Pinpoint the cell where the given text exists, returning its [X, Y] midpoint coordinate. 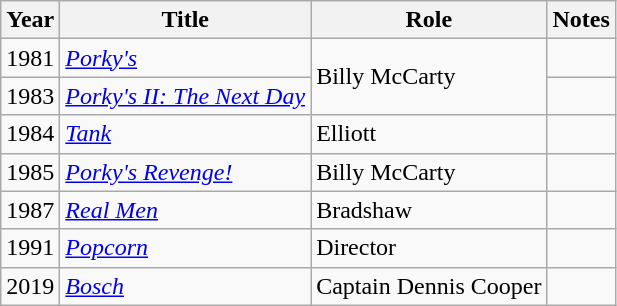
1983 [30, 96]
1991 [30, 248]
1985 [30, 172]
Role [429, 20]
Popcorn [186, 248]
1981 [30, 58]
Porky's [186, 58]
Title [186, 20]
1987 [30, 210]
Elliott [429, 134]
Captain Dennis Cooper [429, 286]
Director [429, 248]
Porky's II: The Next Day [186, 96]
Bradshaw [429, 210]
Notes [581, 20]
Real Men [186, 210]
Bosch [186, 286]
2019 [30, 286]
Tank [186, 134]
Porky's Revenge! [186, 172]
Year [30, 20]
1984 [30, 134]
